Extract the (X, Y) coordinate from the center of the cell holding the provided text.  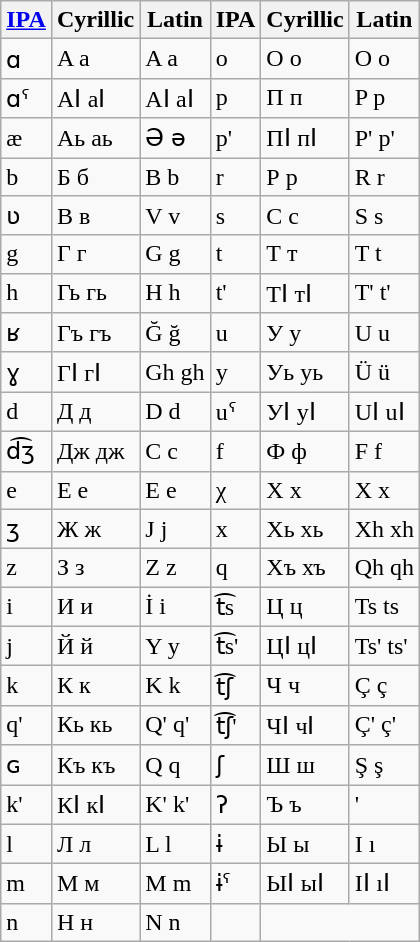
Хъ хъ (305, 568)
b (26, 177)
Л л (95, 844)
T' t' (384, 293)
Т т (305, 254)
t (236, 254)
Ч ч (305, 686)
У у (305, 333)
ɨ (236, 844)
u (236, 333)
ʁ (26, 333)
Е е (95, 490)
Q q (175, 765)
uˤ (236, 412)
Xh xh (384, 529)
k' (26, 804)
L l (175, 844)
ТӀ тӀ (305, 293)
t͡ʃ' (236, 725)
Ц ц (305, 607)
Ъ ъ (305, 804)
y (236, 372)
B b (175, 177)
И и (95, 607)
К к (95, 686)
Ы ы (305, 844)
m (26, 884)
l (26, 844)
d͡ʒ (26, 451)
R r (384, 177)
T t (384, 254)
ɨˤ (236, 884)
t͡ʃ (236, 686)
r (236, 177)
ɢ (26, 765)
s (236, 216)
M m (175, 884)
ПӀ пӀ (305, 138)
t' (236, 293)
UӀ uӀ (384, 412)
Y y (175, 646)
i (26, 607)
x (236, 529)
УӀ уӀ (305, 412)
S s (384, 216)
ЦӀ цӀ (305, 646)
V v (175, 216)
D d (175, 412)
İ i (175, 607)
g (26, 254)
d (26, 412)
Z z (175, 568)
Ts ts (384, 607)
Qh qh (384, 568)
I ı (384, 844)
В в (95, 216)
z (26, 568)
P p (384, 98)
o (236, 59)
E e (175, 490)
P' p' (384, 138)
t͡s' (236, 646)
K' k' (175, 804)
p' (236, 138)
Ç' ç' (384, 725)
Хь хь (305, 529)
U u (384, 333)
ʒ (26, 529)
p (236, 98)
АӀ аӀ (95, 98)
H h (175, 293)
О о (305, 59)
Н н (95, 922)
Х х (305, 490)
Ts' ts' (384, 646)
Гъ гъ (95, 333)
j (26, 646)
ʔ (236, 804)
Б б (95, 177)
n (26, 922)
Ç ç (384, 686)
Ğ ğ (175, 333)
Ж ж (95, 529)
ГӀ гӀ (95, 372)
O o (384, 59)
Gh gh (175, 372)
æ (26, 138)
Д д (95, 412)
М м (95, 884)
Q' q' (175, 725)
Ф ф (305, 451)
Ə ə (175, 138)
AӀ aӀ (175, 98)
Аь аь (95, 138)
ʋ (26, 216)
N n (175, 922)
Р р (305, 177)
G g (175, 254)
КӀ кӀ (95, 804)
C c (175, 451)
ɑˤ (26, 98)
f (236, 451)
ЫӀ ыӀ (305, 884)
Г г (95, 254)
' (384, 804)
F f (384, 451)
e (26, 490)
П п (305, 98)
С с (305, 216)
Й й (95, 646)
ʃ (236, 765)
ɣ (26, 372)
t͡s (236, 607)
k (26, 686)
Кь кь (95, 725)
Гь гь (95, 293)
Ш ш (305, 765)
ɑ (26, 59)
Дж дж (95, 451)
Уь уь (305, 372)
IӀ ıӀ (384, 884)
q (236, 568)
J j (175, 529)
Ü ü (384, 372)
З з (95, 568)
K k (175, 686)
ЧӀ чӀ (305, 725)
q' (26, 725)
Къ къ (95, 765)
Ş ş (384, 765)
h (26, 293)
χ (236, 490)
X x (384, 490)
